For the text-containing cell, return its midpoint in (x, y) coordinate format. 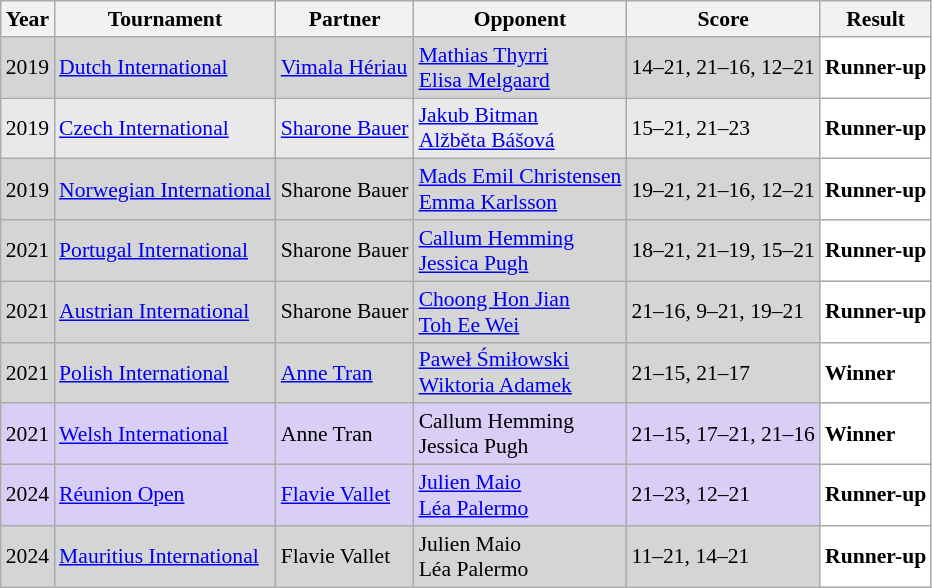
Mauritius International (165, 556)
15–21, 21–23 (723, 128)
11–21, 14–21 (723, 556)
21–15, 17–21, 21–16 (723, 434)
Vimala Hériau (345, 68)
Réunion Open (165, 496)
Tournament (165, 19)
Austrian International (165, 312)
Portugal International (165, 250)
Result (876, 19)
Mads Emil Christensen Emma Karlsson (520, 190)
19–21, 21–16, 12–21 (723, 190)
21–15, 21–17 (723, 372)
Partner (345, 19)
18–21, 21–19, 15–21 (723, 250)
Mathias Thyrri Elisa Melgaard (520, 68)
Polish International (165, 372)
Welsh International (165, 434)
Czech International (165, 128)
14–21, 21–16, 12–21 (723, 68)
Year (28, 19)
Score (723, 19)
21–23, 12–21 (723, 496)
Choong Hon Jian Toh Ee Wei (520, 312)
Opponent (520, 19)
Paweł Śmiłowski Wiktoria Adamek (520, 372)
Jakub Bitman Alžběta Bášová (520, 128)
Norwegian International (165, 190)
Dutch International (165, 68)
21–16, 9–21, 19–21 (723, 312)
